Identify which cell holds the provided text, then report its (X, Y) central coordinate. 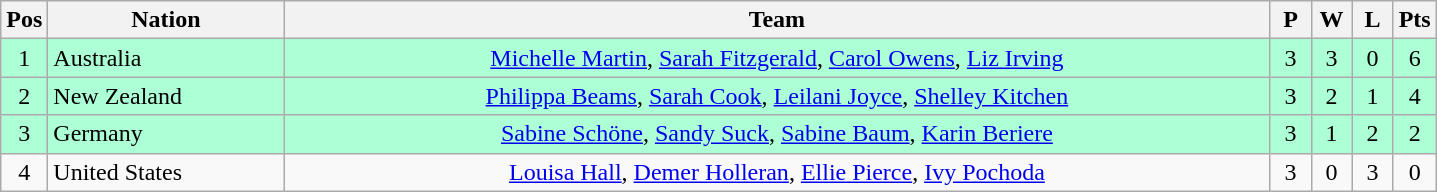
W (1332, 20)
Michelle Martin, Sarah Fitzgerald, Carol Owens, Liz Irving (777, 58)
Philippa Beams, Sarah Cook, Leilani Joyce, Shelley Kitchen (777, 96)
L (1372, 20)
Nation (166, 20)
6 (1414, 58)
Australia (166, 58)
Germany (166, 134)
Pos (24, 20)
Louisa Hall, Demer Holleran, Ellie Pierce, Ivy Pochoda (777, 172)
Team (777, 20)
United States (166, 172)
New Zealand (166, 96)
P (1290, 20)
Pts (1414, 20)
Sabine Schöne, Sandy Suck, Sabine Baum, Karin Beriere (777, 134)
